From the cell containing the given text, extract its center point as (x, y) coordinate. 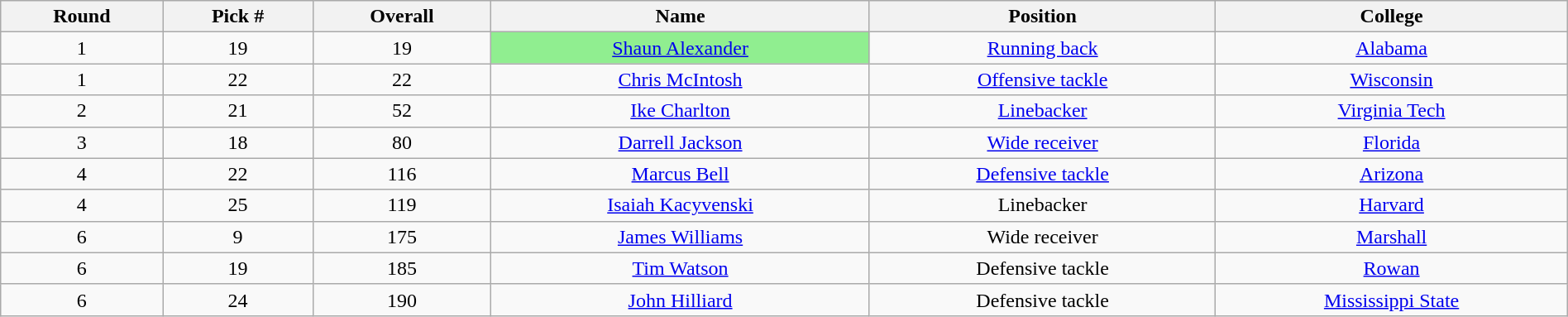
Arizona (1391, 174)
Position (1042, 17)
3 (82, 142)
Mississippi State (1391, 300)
Round (82, 17)
John Hilliard (681, 300)
2 (82, 111)
Ike Charlton (681, 111)
80 (402, 142)
Harvard (1391, 205)
25 (238, 205)
190 (402, 300)
Marshall (1391, 237)
Isaiah Kacyvenski (681, 205)
Running back (1042, 48)
Darrell Jackson (681, 142)
Name (681, 17)
Alabama (1391, 48)
Virginia Tech (1391, 111)
College (1391, 17)
9 (238, 237)
James Williams (681, 237)
Overall (402, 17)
119 (402, 205)
Rowan (1391, 268)
175 (402, 237)
Offensive tackle (1042, 79)
24 (238, 300)
21 (238, 111)
Tim Watson (681, 268)
18 (238, 142)
Florida (1391, 142)
Pick # (238, 17)
185 (402, 268)
Marcus Bell (681, 174)
Shaun Alexander (681, 48)
Wisconsin (1391, 79)
Chris McIntosh (681, 79)
52 (402, 111)
116 (402, 174)
